Capture the cell that displays the provided text and extract its [x, y] central coordinate. 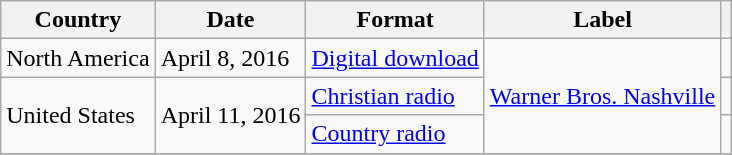
Digital download [395, 58]
April 8, 2016 [230, 58]
North America [78, 58]
United States [78, 115]
Date [230, 20]
Warner Bros. Nashville [602, 96]
April 11, 2016 [230, 115]
Country [78, 20]
Label [602, 20]
Format [395, 20]
Country radio [395, 134]
Christian radio [395, 96]
